For the text-containing cell, return its midpoint in (x, y) coordinate format. 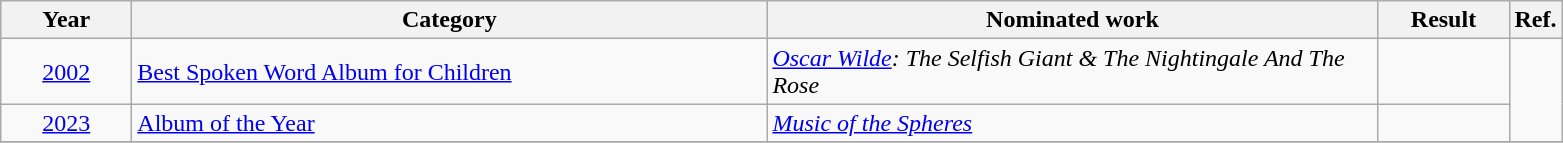
Best Spoken Word Album for Children (450, 72)
Album of the Year (450, 123)
Ref. (1536, 20)
Oscar Wilde: The Selfish Giant & The Nightingale And The Rose (1072, 72)
2023 (66, 123)
Nominated work (1072, 20)
2002 (66, 72)
Category (450, 20)
Music of the Spheres (1072, 123)
Year (66, 20)
Result (1444, 20)
